Capture the cell that displays the provided text and extract its (x, y) central coordinate. 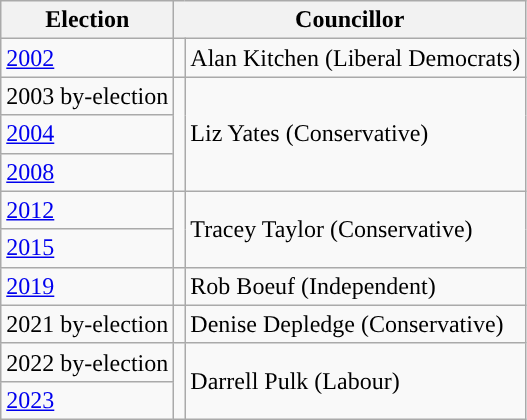
2008 (88, 172)
2004 (88, 134)
Alan Kitchen (Liberal Democrats) (356, 58)
Denise Depledge (Conservative) (356, 324)
Tracey Taylor (Conservative) (356, 229)
Liz Yates (Conservative) (356, 134)
2015 (88, 248)
2019 (88, 286)
2022 by-election (88, 362)
Rob Boeuf (Independent) (356, 286)
2021 by-election (88, 324)
2012 (88, 210)
Councillor (350, 20)
2002 (88, 58)
2003 by-election (88, 96)
2023 (88, 400)
Election (88, 20)
Darrell Pulk (Labour) (356, 381)
